Determine the [X, Y] coordinate at the center of the cell enclosing the given text.  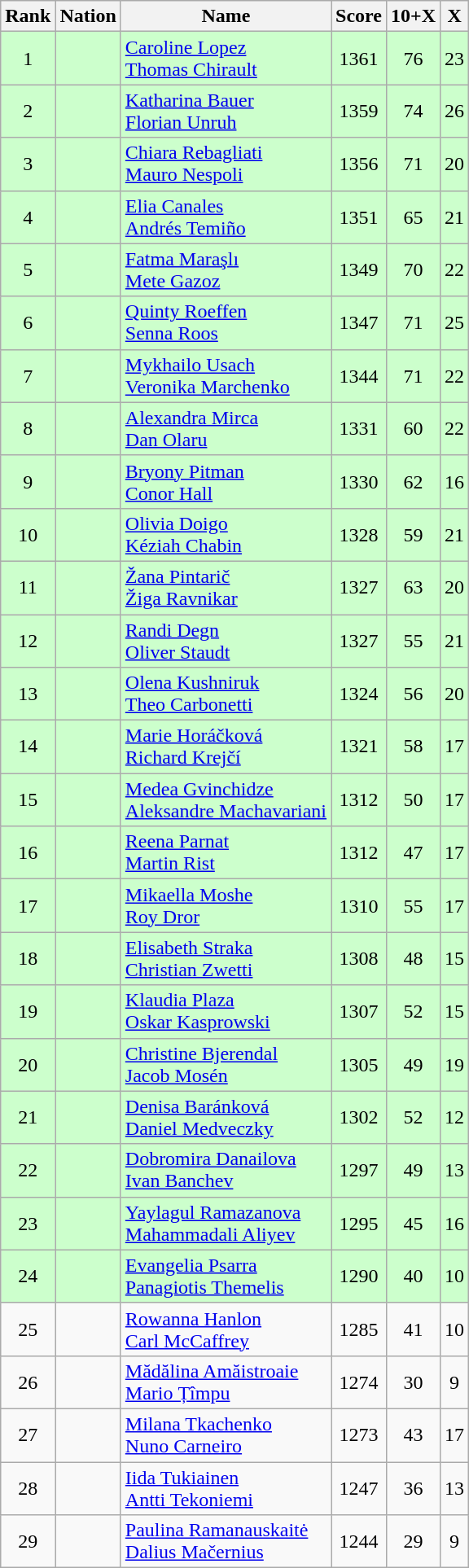
47 [413, 853]
6 [28, 322]
74 [413, 111]
Fatma MaraşlıMete Gazoz [226, 270]
48 [413, 959]
1321 [359, 747]
Dobromira DanailovaIvan Banchev [226, 1171]
Žana PintaričŽiga Ravnikar [226, 588]
Mădălina AmăistroaieMario Țîmpu [226, 1382]
63 [413, 588]
60 [413, 428]
50 [413, 799]
45 [413, 1223]
18 [28, 959]
1 [28, 59]
1308 [359, 959]
4 [28, 217]
Christine BjerendalJacob Mosén [226, 1065]
2 [28, 111]
Milana TkachenkoNuno Carneiro [226, 1434]
36 [413, 1488]
1244 [359, 1542]
Elisabeth StrakaChristian Zwetti [226, 959]
7 [28, 376]
8 [28, 428]
70 [413, 270]
5 [28, 270]
14 [28, 747]
62 [413, 482]
Alexandra MircaDan Olaru [226, 428]
1305 [359, 1065]
X [454, 16]
1356 [359, 164]
76 [413, 59]
1349 [359, 270]
59 [413, 534]
11 [28, 588]
28 [28, 1488]
Mykhailo UsachVeronika Marchenko [226, 376]
Paulina RamanauskaitėDalius Mačernius [226, 1542]
1324 [359, 694]
Evangelia PsarraPanagiotis Themelis [226, 1277]
Katharina BauerFlorian Unruh [226, 111]
Quinty RoeffenSenna Roos [226, 322]
1297 [359, 1171]
Score [359, 16]
40 [413, 1277]
1361 [359, 59]
1290 [359, 1277]
1347 [359, 322]
Reena ParnatMartin Rist [226, 853]
Mikaella MosheRoy Dror [226, 905]
1302 [359, 1117]
1351 [359, 217]
Medea GvinchidzeAleksandre Machavariani [226, 799]
27 [28, 1434]
1310 [359, 905]
1247 [359, 1488]
58 [413, 747]
65 [413, 217]
Randi DegnOliver Staudt [226, 640]
3 [28, 164]
1295 [359, 1223]
Klaudia PlazaOskar Kasprowski [226, 1011]
41 [413, 1329]
56 [413, 694]
43 [413, 1434]
30 [413, 1382]
Chiara RebagliatiMauro Nespoli [226, 164]
1359 [359, 111]
1328 [359, 534]
Elia CanalesAndrés Temiño [226, 217]
Bryony PitmanConor Hall [226, 482]
1331 [359, 428]
24 [28, 1277]
1330 [359, 482]
1307 [359, 1011]
1285 [359, 1329]
Nation [88, 16]
Olena KushnirukTheo Carbonetti [226, 694]
Rank [28, 16]
Caroline LopezThomas Chirault [226, 59]
Marie HoráčkováRichard Krejčí [226, 747]
Rowanna HanlonCarl McCaffrey [226, 1329]
Denisa BaránkováDaniel Medveczky [226, 1117]
Olivia DoigoKéziah Chabin [226, 534]
1344 [359, 376]
Yaylagul RamazanovaMahammadali Aliyev [226, 1223]
Name [226, 16]
1274 [359, 1382]
10+X [413, 16]
1273 [359, 1434]
Iida TukiainenAntti Tekoniemi [226, 1488]
